Provide the (X, Y) coordinate of the cell's center where the given text is located.  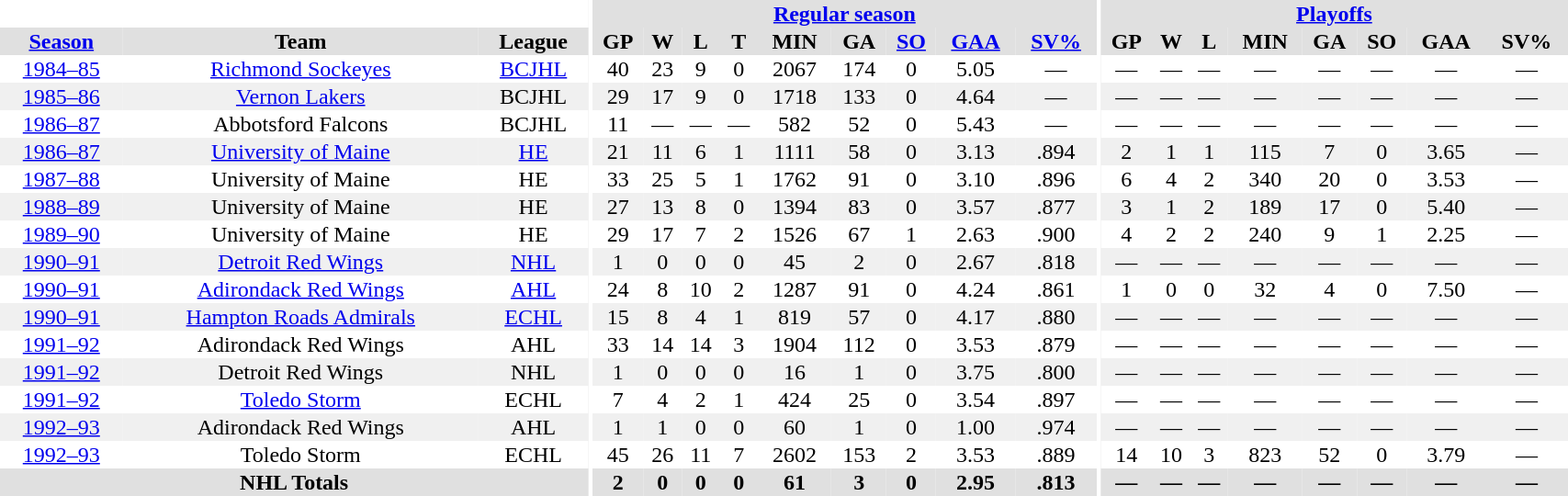
61 (795, 482)
.900 (1056, 234)
Hampton Roads Admirals (301, 317)
115 (1265, 152)
Team (301, 41)
240 (1265, 234)
2602 (795, 455)
Regular season (845, 14)
3.13 (976, 152)
2067 (795, 69)
15 (618, 317)
1762 (795, 179)
1988–89 (62, 207)
13 (663, 207)
189 (1265, 207)
Season (62, 41)
1987–88 (62, 179)
57 (859, 317)
32 (1265, 289)
112 (859, 344)
.879 (1056, 344)
T (739, 41)
3.10 (976, 179)
1984–85 (62, 69)
582 (795, 124)
1287 (795, 289)
3.54 (976, 400)
.818 (1056, 262)
.813 (1056, 482)
Abbotsford Falcons (301, 124)
.894 (1056, 152)
.880 (1056, 317)
5.43 (976, 124)
4.24 (976, 289)
3.75 (976, 372)
16 (795, 372)
153 (859, 455)
133 (859, 96)
1111 (795, 152)
NHL Totals (294, 482)
83 (859, 207)
.897 (1056, 400)
League (533, 41)
Playoffs (1334, 14)
21 (618, 152)
20 (1329, 179)
1985–86 (62, 96)
1526 (795, 234)
23 (663, 69)
2.63 (976, 234)
24 (618, 289)
.861 (1056, 289)
4.64 (976, 96)
40 (618, 69)
823 (1265, 455)
5 (700, 179)
.974 (1056, 427)
1718 (795, 96)
5.40 (1446, 207)
5.05 (976, 69)
.800 (1056, 372)
2.67 (976, 262)
58 (859, 152)
3.79 (1446, 455)
2.25 (1446, 234)
Richmond Sockeyes (301, 69)
4.17 (976, 317)
.896 (1056, 179)
174 (859, 69)
1394 (795, 207)
2.95 (976, 482)
3.65 (1446, 152)
Vernon Lakers (301, 96)
26 (663, 455)
1.00 (976, 427)
819 (795, 317)
3.57 (976, 207)
1989–90 (62, 234)
1904 (795, 344)
.877 (1056, 207)
27 (618, 207)
67 (859, 234)
7.50 (1446, 289)
60 (795, 427)
340 (1265, 179)
.889 (1056, 455)
424 (795, 400)
